Detect which cell encompasses the target text, then output its (x, y) center coordinate. 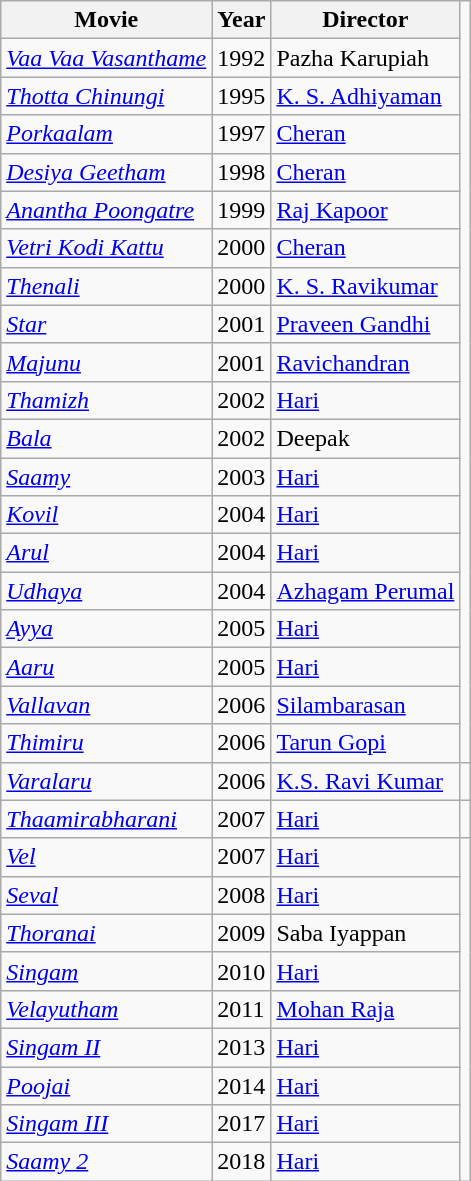
Singam II (106, 1047)
Aaru (106, 667)
1997 (242, 134)
Ravichandran (366, 362)
K. S. Adhiyaman (366, 96)
2009 (242, 933)
Tarun Gopi (366, 743)
2014 (242, 1085)
2013 (242, 1047)
2018 (242, 1162)
Poojai (106, 1085)
Raj Kapoor (366, 210)
2017 (242, 1124)
Udhaya (106, 591)
Bala (106, 438)
Movie (106, 20)
Thamizh (106, 400)
1992 (242, 58)
Saba Iyappan (366, 933)
Vetri Kodi Kattu (106, 248)
1998 (242, 172)
Majunu (106, 362)
Thenali (106, 286)
Anantha Poongatre (106, 210)
Deepak (366, 438)
Vallavan (106, 705)
1999 (242, 210)
2010 (242, 971)
1995 (242, 96)
Saamy (106, 477)
K.S. Ravi Kumar (366, 781)
Velayutham (106, 1009)
Vaa Vaa Vasanthame (106, 58)
Thotta Chinungi (106, 96)
Singam III (106, 1124)
Director (366, 20)
Thimiru (106, 743)
Arul (106, 553)
Azhagam Perumal (366, 591)
Varalaru (106, 781)
Year (242, 20)
2011 (242, 1009)
Porkaalam (106, 134)
K. S. Ravikumar (366, 286)
Saamy 2 (106, 1162)
Thoranai (106, 933)
Thaamirabharani (106, 819)
Kovil (106, 515)
Mohan Raja (366, 1009)
Pazha Karupiah (366, 58)
2008 (242, 895)
Ayya (106, 629)
Star (106, 324)
Desiya Geetham (106, 172)
Praveen Gandhi (366, 324)
Singam (106, 971)
Vel (106, 857)
Seval (106, 895)
Silambarasan (366, 705)
2003 (242, 477)
